Search for the cell housing the specified text and yield its (x, y) center coordinate. 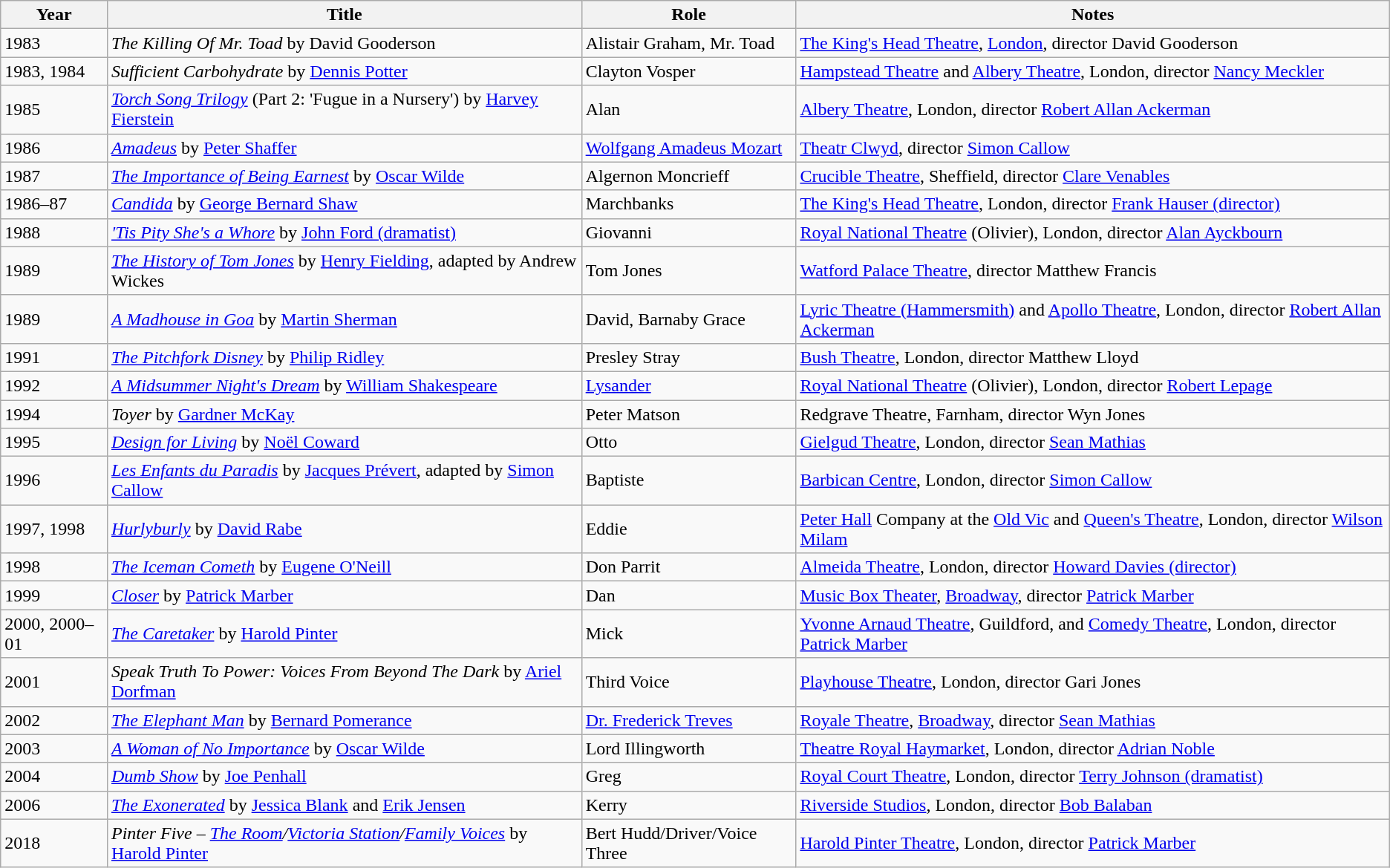
2018 (54, 843)
Lysander (689, 385)
Watford Palace Theatre, director Matthew Francis (1093, 270)
The Elephant Man by Bernard Pomerance (345, 720)
David, Barnaby Grace (689, 319)
Hurlyburly by David Rabe (345, 529)
Giovanni (689, 232)
Royal Court Theatre, London, director Terry Johnson (dramatist) (1093, 777)
1999 (54, 595)
1985 (54, 110)
Marchbanks (689, 204)
Royal National Theatre (Olivier), London, director Alan Ayckbourn (1093, 232)
1997, 1998 (54, 529)
Amadeus by Peter Shaffer (345, 148)
Gielgud Theatre, London, director Sean Mathias (1093, 443)
1986 (54, 148)
Sufficient Carbohydrate by Dennis Potter (345, 71)
Albery Theatre, London, director Robert Allan Ackerman (1093, 110)
Les Enfants du Paradis by Jacques Prévert, adapted by Simon Callow (345, 481)
The Killing Of Mr. Toad by David Gooderson (345, 43)
The Caretaker by Harold Pinter (345, 634)
Tom Jones (689, 270)
Theatr Clwyd, director Simon Callow (1093, 148)
2001 (54, 682)
The Iceman Cometh by Eugene O'Neill (345, 567)
The Exonerated by Jessica Blank and Erik Jensen (345, 805)
Mick (689, 634)
1987 (54, 176)
2000, 2000–01 (54, 634)
Third Voice (689, 682)
Toyer by Gardner McKay (345, 414)
Year (54, 15)
Royale Theatre, Broadway, director Sean Mathias (1093, 720)
Music Box Theater, Broadway, director Patrick Marber (1093, 595)
Playhouse Theatre, London, director Gari Jones (1093, 682)
Riverside Studios, London, director Bob Balaban (1093, 805)
The King's Head Theatre, London, director Frank Hauser (director) (1093, 204)
Alistair Graham, Mr. Toad (689, 43)
Clayton Vosper (689, 71)
2002 (54, 720)
Dr. Frederick Treves (689, 720)
1983 (54, 43)
Dan (689, 595)
1986–87 (54, 204)
Bush Theatre, London, director Matthew Lloyd (1093, 357)
1994 (54, 414)
Torch Song Trilogy (Part 2: 'Fugue in a Nursery') by Harvey Fierstein (345, 110)
Dumb Show by Joe Penhall (345, 777)
Lyric Theatre (Hammersmith) and Apollo Theatre, London, director Robert Allan Ackerman (1093, 319)
Peter Matson (689, 414)
1991 (54, 357)
Alan (689, 110)
Pinter Five – The Room/Victoria Station/Family Voices by Harold Pinter (345, 843)
Otto (689, 443)
Design for Living by Noël Coward (345, 443)
Wolfgang Amadeus Mozart (689, 148)
'Tis Pity She's a Whore by John Ford (dramatist) (345, 232)
Harold Pinter Theatre, London, director Patrick Marber (1093, 843)
Eddie (689, 529)
A Madhouse in Goa by Martin Sherman (345, 319)
Almeida Theatre, London, director Howard Davies (director) (1093, 567)
Peter Hall Company at the Old Vic and Queen's Theatre, London, director Wilson Milam (1093, 529)
1996 (54, 481)
2004 (54, 777)
Redgrave Theatre, Farnham, director Wyn Jones (1093, 414)
Algernon Moncrieff (689, 176)
A Midsummer Night's Dream by William Shakespeare (345, 385)
Greg (689, 777)
Closer by Patrick Marber (345, 595)
1998 (54, 567)
Presley Stray (689, 357)
Lord Illingworth (689, 748)
1988 (54, 232)
Bert Hudd/Driver/Voice Three (689, 843)
Notes (1093, 15)
Yvonne Arnaud Theatre, Guildford, and Comedy Theatre, London, director Patrick Marber (1093, 634)
Don Parrit (689, 567)
1992 (54, 385)
2003 (54, 748)
2006 (54, 805)
Hampstead Theatre and Albery Theatre, London, director Nancy Meckler (1093, 71)
Kerry (689, 805)
A Woman of No Importance by Oscar Wilde (345, 748)
Baptiste (689, 481)
1983, 1984 (54, 71)
Barbican Centre, London, director Simon Callow (1093, 481)
1995 (54, 443)
The Importance of Being Earnest by Oscar Wilde (345, 176)
Theatre Royal Haymarket, London, director Adrian Noble (1093, 748)
The King's Head Theatre, London, director David Gooderson (1093, 43)
Royal National Theatre (Olivier), London, director Robert Lepage (1093, 385)
The Pitchfork Disney by Philip Ridley (345, 357)
Role (689, 15)
Title (345, 15)
The History of Tom Jones by Henry Fielding, adapted by Andrew Wickes (345, 270)
Crucible Theatre, Sheffield, director Clare Venables (1093, 176)
Speak Truth To Power: Voices From Beyond The Dark by Ariel Dorfman (345, 682)
Candida by George Bernard Shaw (345, 204)
